Return the (x, y) coordinate for the center point of the cell that contains the specified text.  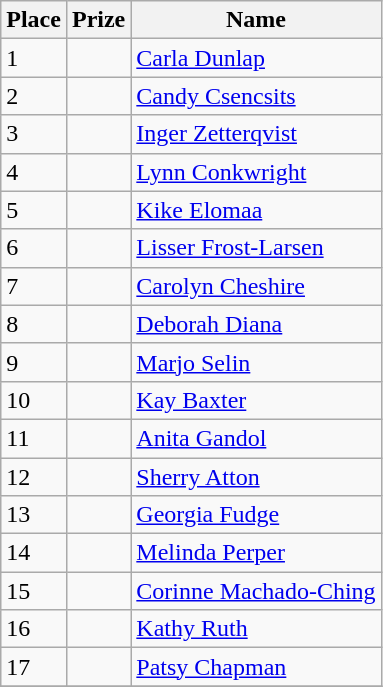
12 (34, 477)
9 (34, 362)
8 (34, 324)
Patsy Chapman (256, 667)
1 (34, 58)
7 (34, 286)
Kay Baxter (256, 400)
17 (34, 667)
16 (34, 629)
11 (34, 438)
Lisser Frost-Larsen (256, 248)
Prize (98, 20)
3 (34, 134)
Kathy Ruth (256, 629)
2 (34, 96)
Corinne Machado-Ching (256, 591)
Kike Elomaa (256, 210)
Melinda Perper (256, 553)
Carolyn Cheshire (256, 286)
10 (34, 400)
14 (34, 553)
6 (34, 248)
Sherry Atton (256, 477)
15 (34, 591)
4 (34, 172)
Marjo Selin (256, 362)
Carla Dunlap (256, 58)
Anita Gandol (256, 438)
Candy Csencsits (256, 96)
13 (34, 515)
Georgia Fudge (256, 515)
5 (34, 210)
Deborah Diana (256, 324)
Name (256, 20)
Lynn Conkwright (256, 172)
Inger Zetterqvist (256, 134)
Place (34, 20)
